Scan for the cell matching the given text and deliver its [X, Y] coordinate at center. 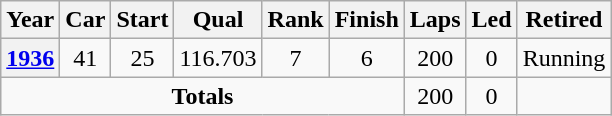
41 [86, 58]
7 [296, 58]
Qual [218, 20]
25 [142, 58]
Year [30, 20]
6 [366, 58]
Led [492, 20]
Totals [203, 96]
Retired [564, 20]
116.703 [218, 58]
Rank [296, 20]
1936 [30, 58]
Finish [366, 20]
Car [86, 20]
Start [142, 20]
Laps [435, 20]
Running [564, 58]
